Determine the [X, Y] coordinate at the center of the cell enclosing the given text.  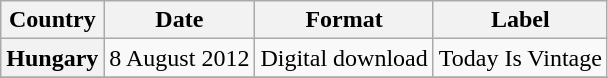
Digital download [344, 58]
8 August 2012 [180, 58]
Country [52, 20]
Format [344, 20]
Today Is Vintage [520, 58]
Hungary [52, 58]
Label [520, 20]
Date [180, 20]
